Determine the [X, Y] coordinate at the center of the cell enclosing the given text.  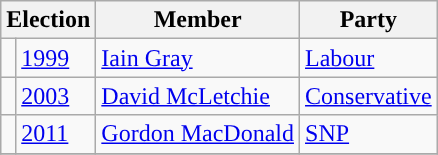
David McLetchie [198, 96]
SNP [369, 134]
1999 [56, 58]
Labour [369, 58]
Iain Gray [198, 58]
Gordon MacDonald [198, 134]
Party [369, 20]
Election [48, 20]
Member [198, 20]
Conservative [369, 96]
2011 [56, 134]
2003 [56, 96]
